Output the (x, y) coordinate of the center of the cell containing the given text.  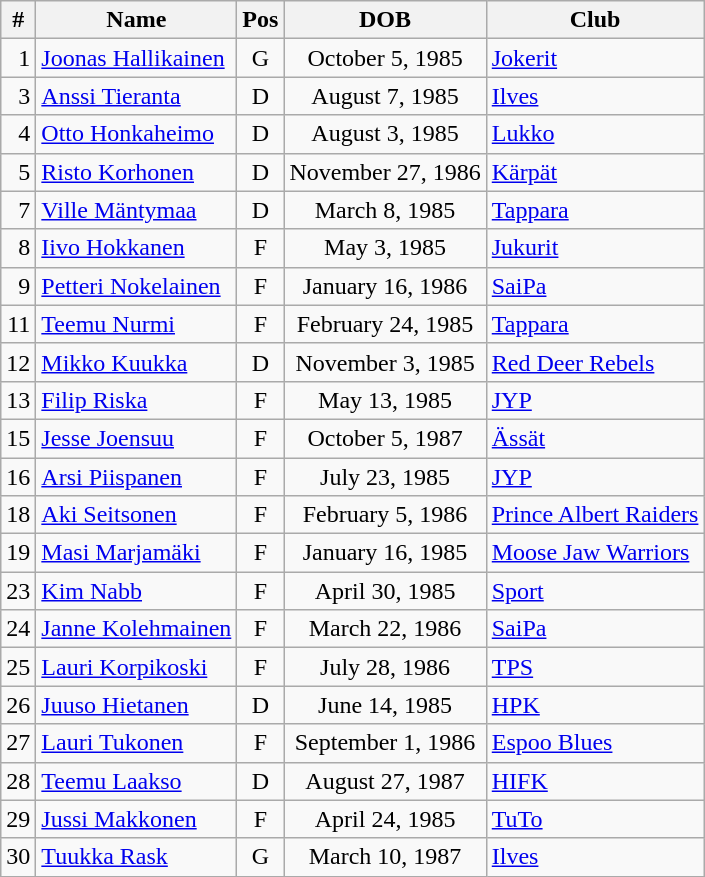
July 23, 1985 (385, 477)
August 27, 1987 (385, 781)
March 8, 1985 (385, 210)
8 (18, 248)
Ässät (595, 438)
April 24, 1985 (385, 819)
Kärpät (595, 172)
January 16, 1985 (385, 553)
7 (18, 210)
Jukurit (595, 248)
Mikko Kuukka (136, 362)
5 (18, 172)
August 7, 1985 (385, 96)
13 (18, 400)
August 3, 1985 (385, 134)
February 5, 1986 (385, 515)
Joonas Hallikainen (136, 58)
29 (18, 819)
October 5, 1987 (385, 438)
November 27, 1986 (385, 172)
Club (595, 20)
Jussi Makkonen (136, 819)
19 (18, 553)
Aki Seitsonen (136, 515)
Anssi Tieranta (136, 96)
Lauri Korpikoski (136, 667)
Jokerit (595, 58)
Juuso Hietanen (136, 705)
September 1, 1986 (385, 743)
April 30, 1985 (385, 591)
October 5, 1985 (385, 58)
24 (18, 629)
3 (18, 96)
March 22, 1986 (385, 629)
9 (18, 286)
Janne Kolehmainen (136, 629)
Teemu Nurmi (136, 324)
Masi Marjamäki (136, 553)
Tuukka Rask (136, 857)
30 (18, 857)
TPS (595, 667)
January 16, 1986 (385, 286)
Ville Mäntymaa (136, 210)
March 10, 1987 (385, 857)
Jesse Joensuu (136, 438)
Otto Honkaheimo (136, 134)
1 (18, 58)
23 (18, 591)
18 (18, 515)
Filip Riska (136, 400)
DOB (385, 20)
Petteri Nokelainen (136, 286)
Lukko (595, 134)
Espoo Blues (595, 743)
February 24, 1985 (385, 324)
July 28, 1986 (385, 667)
HPK (595, 705)
HIFK (595, 781)
Prince Albert Raiders (595, 515)
May 13, 1985 (385, 400)
Kim Nabb (136, 591)
12 (18, 362)
Lauri Tukonen (136, 743)
Risto Korhonen (136, 172)
Pos (260, 20)
Moose Jaw Warriors (595, 553)
TuTo (595, 819)
# (18, 20)
16 (18, 477)
25 (18, 667)
Sport (595, 591)
28 (18, 781)
Red Deer Rebels (595, 362)
June 14, 1985 (385, 705)
27 (18, 743)
May 3, 1985 (385, 248)
11 (18, 324)
15 (18, 438)
4 (18, 134)
November 3, 1985 (385, 362)
Iivo Hokkanen (136, 248)
Teemu Laakso (136, 781)
Name (136, 20)
26 (18, 705)
Arsi Piispanen (136, 477)
